Determine the (x, y) coordinate at the center of the cell enclosing the given text.  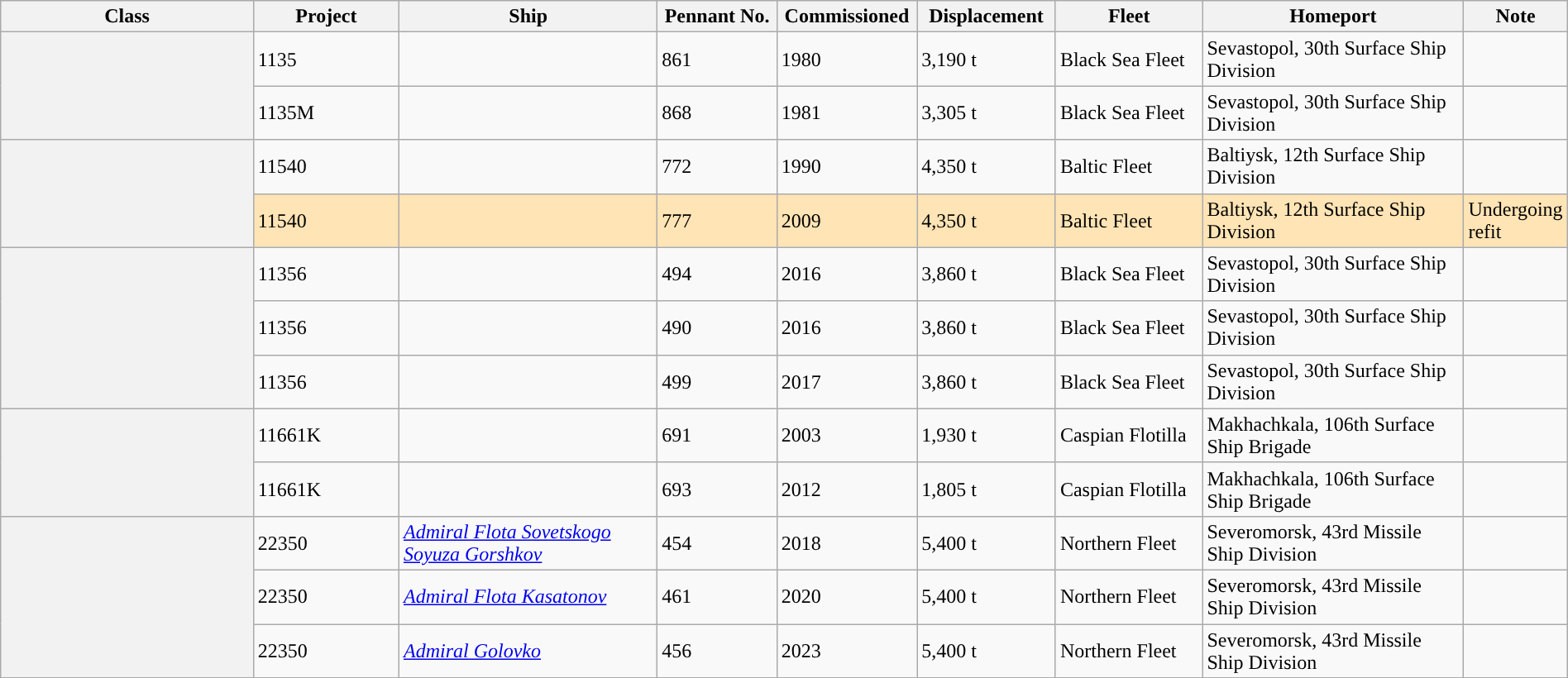
2012 (847, 489)
1981 (847, 112)
2017 (847, 382)
Note (1515, 17)
2009 (847, 220)
868 (717, 112)
2023 (847, 650)
1990 (847, 167)
Commissioned (847, 17)
Project (326, 17)
1,805 t (987, 489)
3,190 t (987, 60)
Admiral Golovko (528, 650)
499 (717, 382)
Displacement (987, 17)
777 (717, 220)
494 (717, 275)
691 (717, 435)
461 (717, 597)
Pennant No. (717, 17)
Homeport (1333, 17)
693 (717, 489)
Admiral Flota Kasatonov (528, 597)
2018 (847, 542)
2020 (847, 597)
1135 (326, 60)
Admiral Flota Sovetskogo Soyuza Gorshkov (528, 542)
861 (717, 60)
Class (127, 17)
Fleet (1129, 17)
1135M (326, 112)
2003 (847, 435)
772 (717, 167)
1980 (847, 60)
454 (717, 542)
Ship (528, 17)
456 (717, 650)
Undergoing refit (1515, 220)
490 (717, 327)
1,930 t (987, 435)
3,305 t (987, 112)
